From the cell containing the given text, extract its center point as [x, y] coordinate. 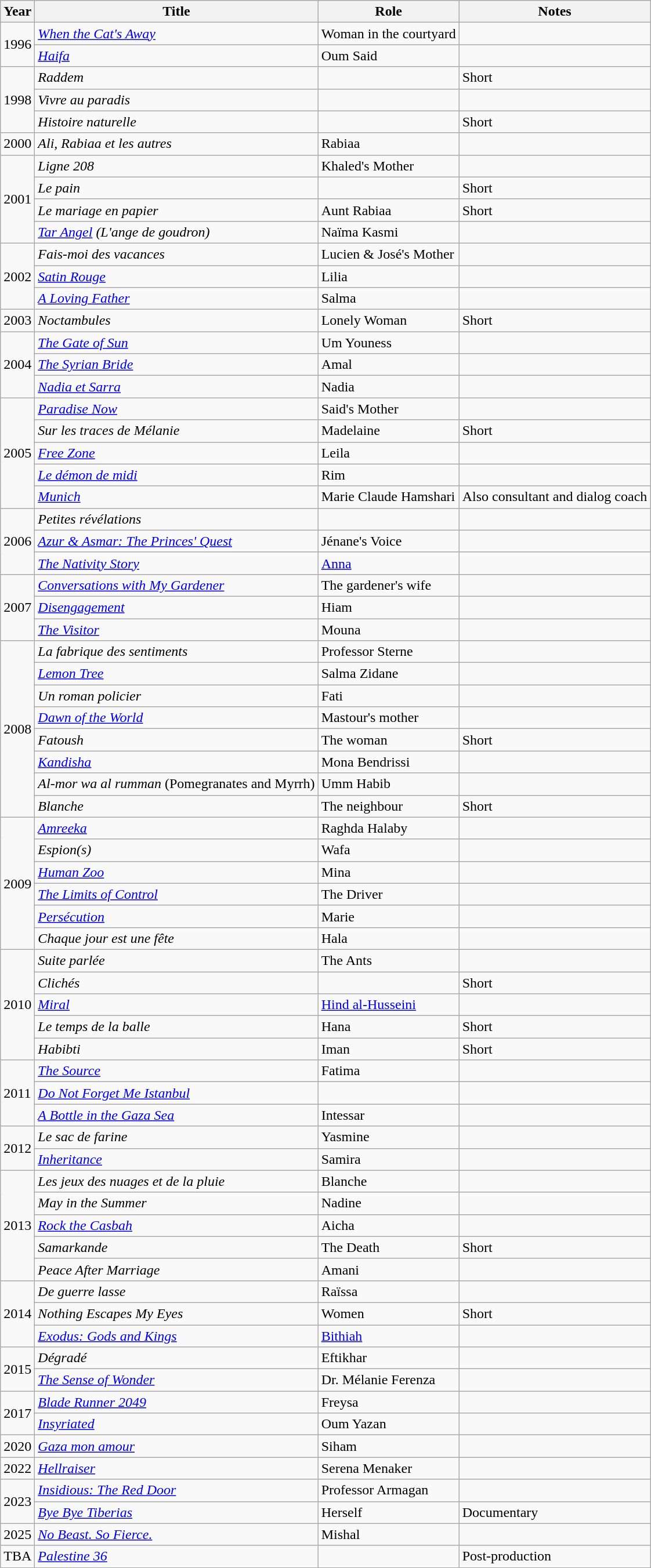
Umm Habib [389, 784]
Anna [389, 563]
Munich [176, 497]
Chaque jour est une fête [176, 938]
2020 [17, 1446]
The Visitor [176, 629]
Gaza mon amour [176, 1446]
Histoire naturelle [176, 122]
2008 [17, 729]
Petites révélations [176, 519]
Raghda Halaby [389, 828]
Samira [389, 1159]
Madelaine [389, 431]
Marie Claude Hamshari [389, 497]
Salma Zidane [389, 674]
Lemon Tree [176, 674]
Fais-moi des vacances [176, 254]
Amreeka [176, 828]
Salma [389, 299]
Year [17, 12]
Amal [389, 365]
Amani [389, 1269]
Siham [389, 1446]
2010 [17, 1004]
The Source [176, 1071]
Oum Yazan [389, 1424]
Freysa [389, 1402]
2009 [17, 883]
May in the Summer [176, 1203]
Sur les traces de Mélanie [176, 431]
Habibti [176, 1049]
Naïma Kasmi [389, 232]
TBA [17, 1556]
Le sac de farine [176, 1137]
Disengagement [176, 607]
2006 [17, 541]
Marie [389, 916]
Hala [389, 938]
Lilia [389, 277]
Fati [389, 696]
Khaled's Mother [389, 166]
Noctambules [176, 321]
2017 [17, 1413]
La fabrique des sentiments [176, 652]
Title [176, 12]
Inheritance [176, 1159]
A Loving Father [176, 299]
Post-production [555, 1556]
Woman in the courtyard [389, 34]
Nadine [389, 1203]
Professor Sterne [389, 652]
Le pain [176, 188]
Paradise Now [176, 409]
Le démon de midi [176, 475]
The woman [389, 740]
Herself [389, 1512]
The Ants [389, 960]
Clichés [176, 983]
Wafa [389, 850]
Miral [176, 1005]
The Driver [389, 894]
2002 [17, 276]
2007 [17, 607]
2000 [17, 144]
De guerre lasse [176, 1291]
Nothing Escapes My Eyes [176, 1313]
The Limits of Control [176, 894]
1998 [17, 100]
No Beast. So Fierce. [176, 1534]
Mastour's mother [389, 718]
Women [389, 1313]
The neighbour [389, 806]
Rim [389, 475]
When the Cat's Away [176, 34]
2011 [17, 1093]
Dr. Mélanie Ferenza [389, 1380]
Intessar [389, 1115]
Eftikhar [389, 1358]
Oum Said [389, 56]
Vivre au paradis [176, 100]
Do Not Forget Me Istanbul [176, 1093]
Ali, Rabiaa et les autres [176, 144]
Mouna [389, 629]
Al-mor wa al rumman (Pomegranates and Myrrh) [176, 784]
Nadia [389, 387]
Mona Bendrissi [389, 762]
Aicha [389, 1225]
2015 [17, 1369]
Le temps de la balle [176, 1027]
Bye Bye Tiberias [176, 1512]
Kandisha [176, 762]
2025 [17, 1534]
Nadia et Sarra [176, 387]
Mishal [389, 1534]
Peace After Marriage [176, 1269]
Um Youness [389, 343]
Iman [389, 1049]
Rock the Casbah [176, 1225]
The Nativity Story [176, 563]
Dégradé [176, 1358]
The Death [389, 1247]
Les jeux des nuages et de la pluie [176, 1181]
Dawn of the World [176, 718]
Role [389, 12]
2023 [17, 1501]
Persécution [176, 916]
Mina [389, 872]
Leila [389, 453]
Satin Rouge [176, 277]
Palestine 36 [176, 1556]
The Syrian Bride [176, 365]
Ligne 208 [176, 166]
Espion(s) [176, 850]
Fatima [389, 1071]
Haifa [176, 56]
Insidious: The Red Door [176, 1490]
Fatoush [176, 740]
2012 [17, 1148]
Blade Runner 2049 [176, 1402]
Also consultant and dialog coach [555, 497]
Documentary [555, 1512]
2001 [17, 199]
2022 [17, 1468]
Suite parlée [176, 960]
Azur & Asmar: The Princes' Quest [176, 541]
Hana [389, 1027]
Un roman policier [176, 696]
Rabiaa [389, 144]
2005 [17, 453]
Tar Angel (L'ange de goudron) [176, 232]
Jénane's Voice [389, 541]
Hiam [389, 607]
Human Zoo [176, 872]
Lonely Woman [389, 321]
Exodus: Gods and Kings [176, 1335]
2014 [17, 1313]
The Gate of Sun [176, 343]
2004 [17, 365]
Bithiah [389, 1335]
A Bottle in the Gaza Sea [176, 1115]
Lucien & José's Mother [389, 254]
The gardener's wife [389, 585]
Serena Menaker [389, 1468]
Aunt Rabiaa [389, 210]
Hellraiser [176, 1468]
2003 [17, 321]
Professor Armagan [389, 1490]
Samarkande [176, 1247]
Notes [555, 12]
Free Zone [176, 453]
Insyriated [176, 1424]
Yasmine [389, 1137]
Said's Mother [389, 409]
1996 [17, 45]
Raïssa [389, 1291]
Le mariage en papier [176, 210]
2013 [17, 1225]
Conversations with My Gardener [176, 585]
The Sense of Wonder [176, 1380]
Raddem [176, 78]
Hind al-Husseini [389, 1005]
